Scan for the cell matching the given text and deliver its [X, Y] coordinate at center. 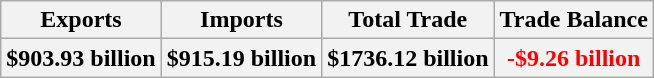
Trade Balance [574, 20]
$915.19 billion [241, 58]
Exports [81, 20]
Total Trade [408, 20]
$1736.12 billion [408, 58]
Imports [241, 20]
-$9.26 billion [574, 58]
$903.93 billion [81, 58]
